Search for the cell housing the specified text and yield its [x, y] center coordinate. 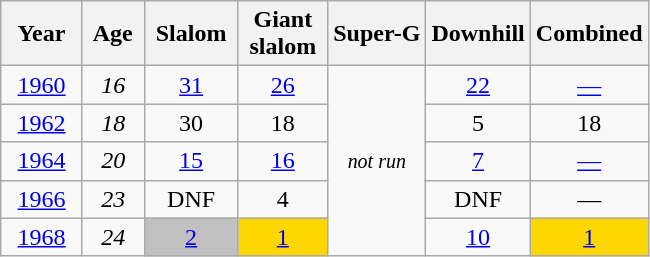
Slalom [191, 34]
26 [283, 85]
1968 [42, 237]
15 [191, 161]
not run [377, 161]
2 [191, 237]
Age [113, 34]
22 [478, 85]
Super-G [377, 34]
23 [113, 199]
24 [113, 237]
10 [478, 237]
1962 [42, 123]
1964 [42, 161]
31 [191, 85]
20 [113, 161]
1966 [42, 199]
30 [191, 123]
Combined [589, 34]
7 [478, 161]
Giant slalom [283, 34]
5 [478, 123]
Year [42, 34]
Downhill [478, 34]
4 [283, 199]
1960 [42, 85]
